Determine the [x, y] coordinate at the center of the cell enclosing the given text.  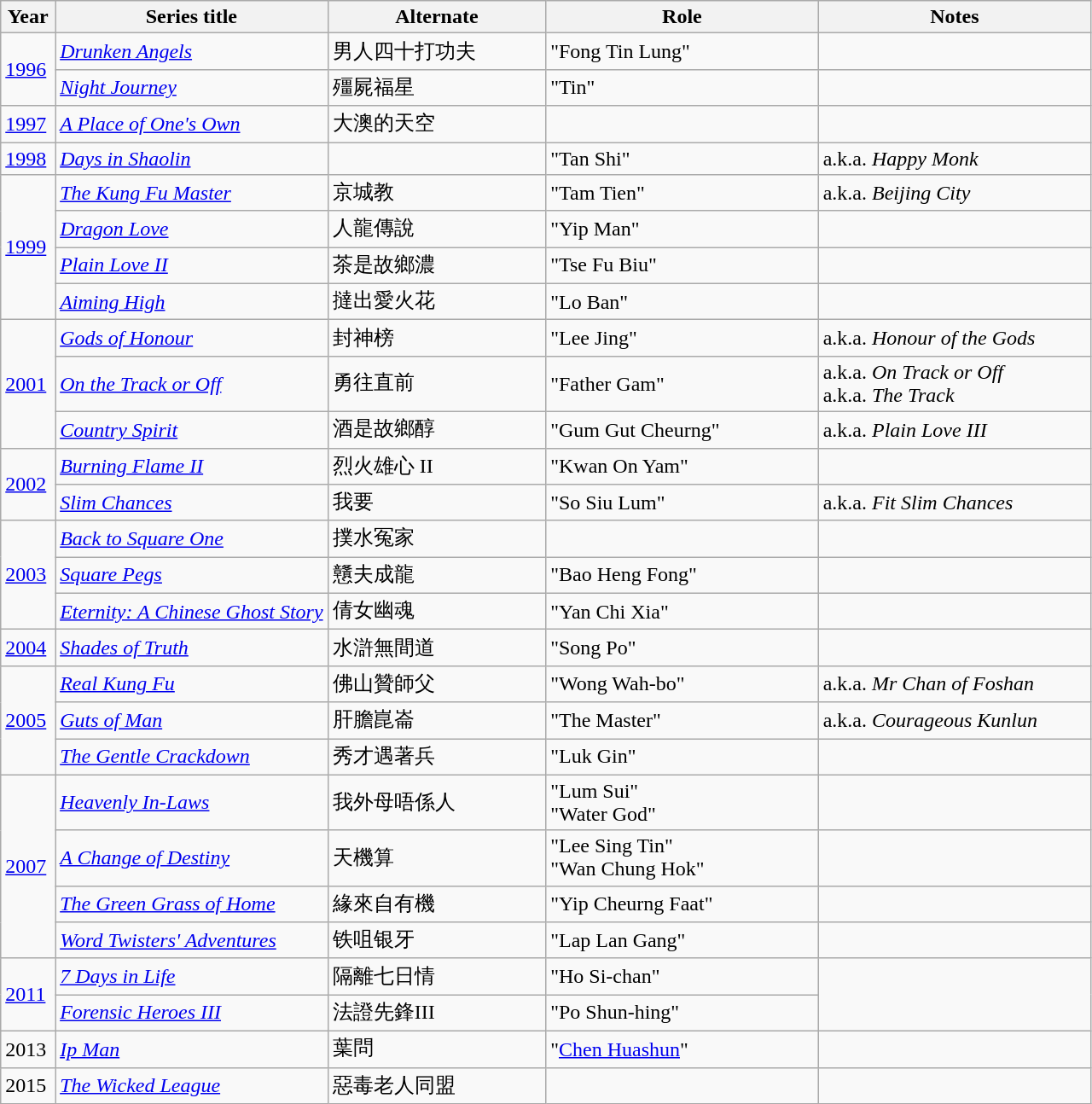
人龍傳說 [437, 229]
Night Journey [191, 87]
1998 [28, 158]
Shades of Truth [191, 648]
"Yan Chi Xia" [682, 611]
秀才遇著兵 [437, 758]
"Lum Sui" "Water God" [682, 802]
酒是故鄉醇 [437, 430]
烈火雄心 II [437, 466]
"Ho Si-chan" [682, 976]
1997 [28, 125]
"Bao Heng Fong" [682, 575]
The Wicked League [191, 1085]
2015 [28, 1085]
撻出愛火花 [437, 302]
"Father Gam" [682, 384]
Days in Shaolin [191, 158]
"So Siu Lum" [682, 503]
Burning Flame II [191, 466]
"Lee Jing" [682, 338]
Square Pegs [191, 575]
The Gentle Crackdown [191, 758]
2011 [28, 995]
The Green Grass of Home [191, 904]
葉問 [437, 1049]
Eternity: A Chinese Ghost Story [191, 611]
我要 [437, 503]
京城教 [437, 193]
緣來自有機 [437, 904]
On the Track or Off [191, 384]
倩女幽魂 [437, 611]
"Gum Gut Cheurng" [682, 430]
Aiming High [191, 302]
Dragon Love [191, 229]
1996 [28, 70]
a.k.a. Honour of the Gods [955, 338]
"Tam Tien" [682, 193]
Notes [955, 17]
1999 [28, 247]
2013 [28, 1049]
"Tin" [682, 87]
水滸無間道 [437, 648]
封神榜 [437, 338]
A Change of Destiny [191, 858]
Ip Man [191, 1049]
戇夫成龍 [437, 575]
撲水冤家 [437, 539]
7 Days in Life [191, 976]
Back to Square One [191, 539]
Drunken Angels [191, 51]
Series title [191, 17]
a.k.a. Fit Slim Chances [955, 503]
法證先鋒III [437, 1014]
"Po Shun-hing" [682, 1014]
"Lo Ban" [682, 302]
惡毒老人同盟 [437, 1085]
2002 [28, 485]
大澳的天空 [437, 125]
a.k.a. Mr Chan of Foshan [955, 684]
"Chen Huashun" [682, 1049]
铁咀银牙 [437, 940]
"Wong Wah-bo" [682, 684]
Guts of Man [191, 720]
Plain Love II [191, 266]
2004 [28, 648]
"Luk Gin" [682, 758]
天機算 [437, 858]
"Tan Shi" [682, 158]
"Yip Man" [682, 229]
勇往直前 [437, 384]
Heavenly In-Laws [191, 802]
"Yip Cheurng Faat" [682, 904]
Slim Chances [191, 503]
Country Spirit [191, 430]
茶是故鄉濃 [437, 266]
2005 [28, 720]
男人四十打功夫 [437, 51]
Year [28, 17]
2007 [28, 867]
a.k.a. Happy Monk [955, 158]
佛山贊師父 [437, 684]
Word Twisters' Adventures [191, 940]
"Song Po" [682, 648]
A Place of One's Own [191, 125]
"Lap Lan Gang" [682, 940]
隔離七日情 [437, 976]
"The Master" [682, 720]
"Lee Sing Tin" "Wan Chung Hok" [682, 858]
"Tse Fu Biu" [682, 266]
a.k.a. Beijing City [955, 193]
Real Kung Fu [191, 684]
"Kwan On Yam" [682, 466]
"Fong Tin Lung" [682, 51]
殭屍福星 [437, 87]
2001 [28, 384]
a.k.a. Courageous Kunlun [955, 720]
Alternate [437, 17]
2003 [28, 575]
a.k.a. On Track or Off a.k.a. The Track [955, 384]
Forensic Heroes III [191, 1014]
Gods of Honour [191, 338]
a.k.a. Plain Love III [955, 430]
肝膽崑崙 [437, 720]
Role [682, 17]
The Kung Fu Master [191, 193]
我外母唔係人 [437, 802]
